Capture the cell that displays the provided text and extract its [X, Y] central coordinate. 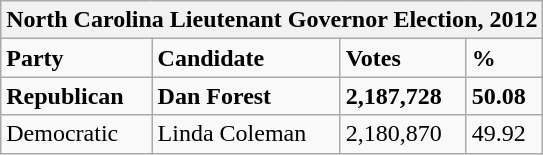
Democratic [76, 134]
Candidate [246, 58]
North Carolina Lieutenant Governor Election, 2012 [272, 20]
50.08 [504, 96]
2,180,870 [403, 134]
Dan Forest [246, 96]
2,187,728 [403, 96]
Party [76, 58]
Republican [76, 96]
Linda Coleman [246, 134]
49.92 [504, 134]
Votes [403, 58]
% [504, 58]
